Output the (X, Y) coordinate of the center of the cell containing the given text.  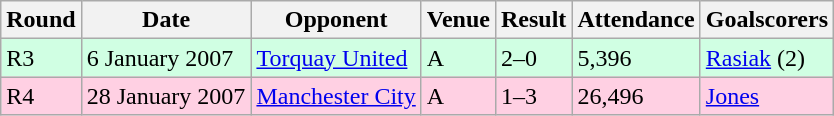
Rasiak (2) (766, 58)
5,396 (636, 58)
Goalscorers (766, 20)
Jones (766, 96)
6 January 2007 (166, 58)
R3 (41, 58)
Attendance (636, 20)
R4 (41, 96)
Result (533, 20)
Date (166, 20)
Opponent (336, 20)
26,496 (636, 96)
1–3 (533, 96)
Manchester City (336, 96)
Torquay United (336, 58)
Venue (458, 20)
2–0 (533, 58)
28 January 2007 (166, 96)
Round (41, 20)
